For the text-containing cell, return its midpoint in (x, y) coordinate format. 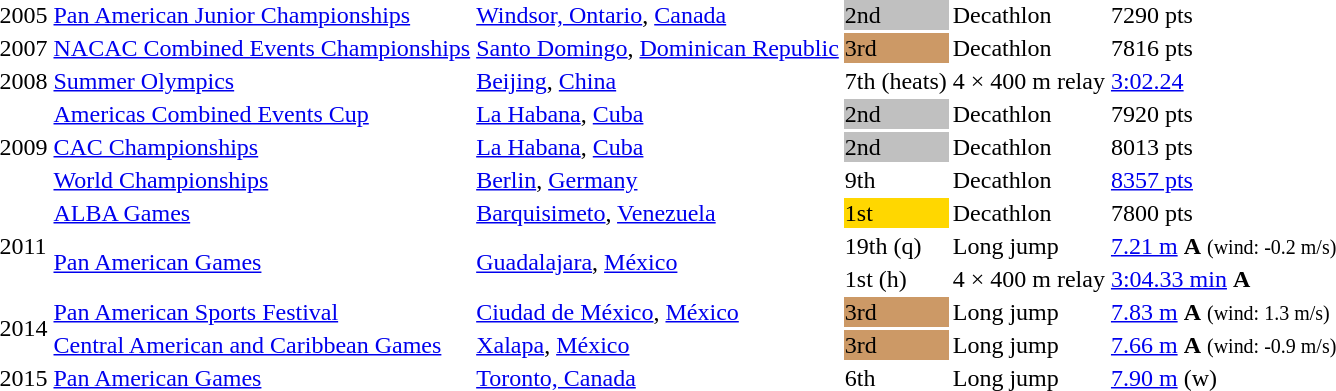
Central American and Caribbean Games (262, 345)
9th (896, 180)
CAC Championships (262, 147)
Pan American Sports Festival (262, 312)
Xalapa, México (658, 345)
NACAC Combined Events Championships (262, 48)
World Championships (262, 180)
Americas Combined Events Cup (262, 114)
1st (h) (896, 279)
Santo Domingo, Dominican Republic (658, 48)
Pan American Junior Championships (262, 15)
Berlin, Germany (658, 180)
Guadalajara, México (658, 262)
Summer Olympics (262, 81)
Windsor, Ontario, Canada (658, 15)
Beijing, China (658, 81)
Barquisimeto, Venezuela (658, 213)
7th (heats) (896, 81)
1st (896, 213)
Pan American Games (262, 262)
Ciudad de México, México (658, 312)
ALBA Games (262, 213)
19th (q) (896, 246)
